From the cell containing the given text, extract its center point as [X, Y] coordinate. 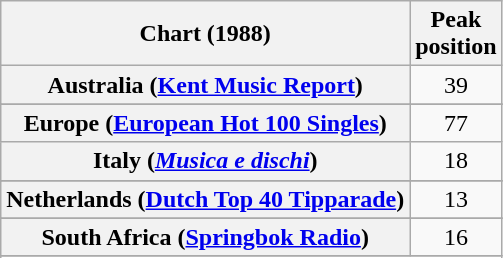
Netherlands (Dutch Top 40 Tipparade) [206, 199]
16 [456, 237]
18 [456, 161]
13 [456, 199]
Europe (European Hot 100 Singles) [206, 123]
Chart (1988) [206, 34]
Italy (Musica e dischi) [206, 161]
77 [456, 123]
Peakposition [456, 34]
South Africa (Springbok Radio) [206, 237]
Australia (Kent Music Report) [206, 85]
39 [456, 85]
